From the cell containing the given text, extract its center point as [x, y] coordinate. 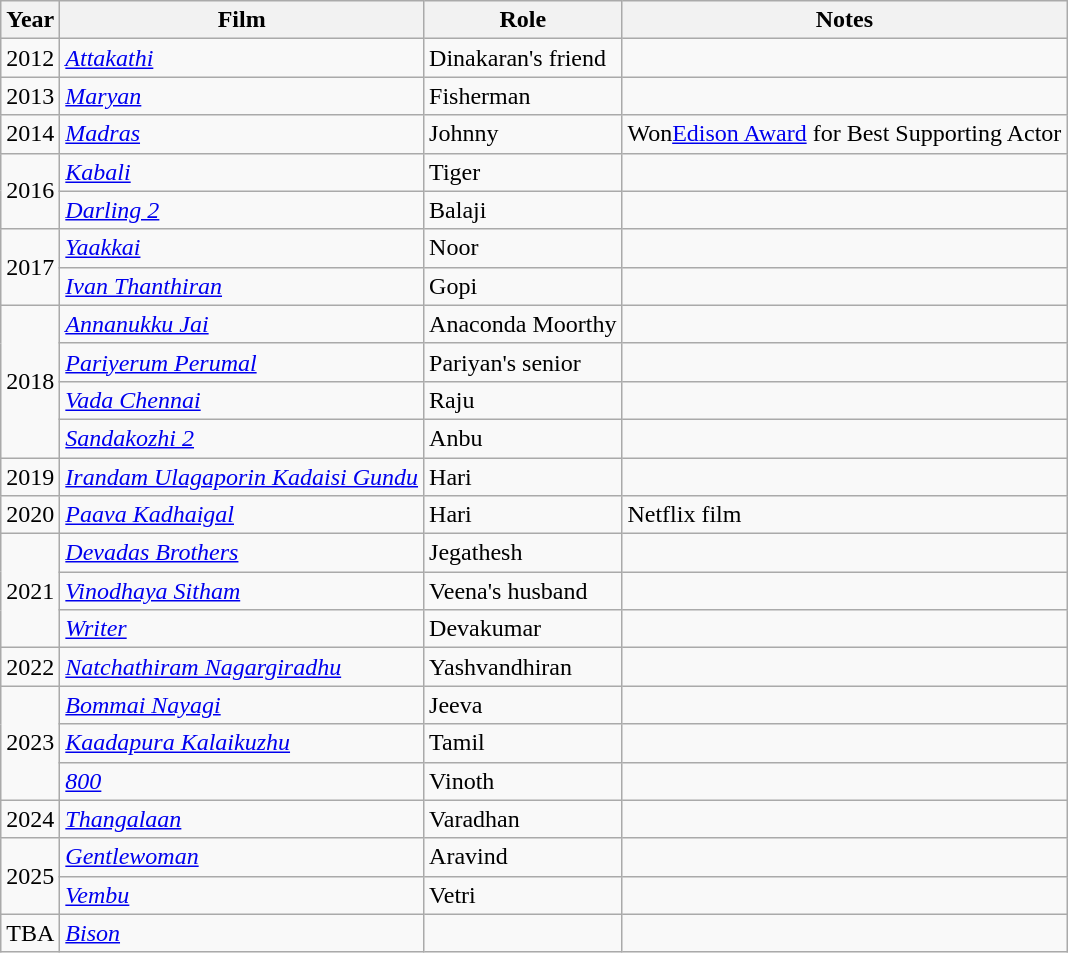
Natchathiram Nagargiradhu [242, 667]
2025 [30, 876]
Irandam Ulagaporin Kadaisi Gundu [242, 477]
Attakathi [242, 58]
2018 [30, 381]
Yashvandhiran [523, 667]
Paava Kadhaigal [242, 515]
2013 [30, 96]
TBA [30, 933]
Writer [242, 629]
Anaconda Moorthy [523, 324]
Anbu [523, 438]
Film [242, 20]
Johnny [523, 134]
Kabali [242, 172]
2017 [30, 267]
Veena's husband [523, 591]
Vinoth [523, 781]
Jegathesh [523, 553]
Thangalaan [242, 819]
Bommai Nayagi [242, 705]
Sandakozhi 2 [242, 438]
Noor [523, 248]
2012 [30, 58]
Tiger [523, 172]
Year [30, 20]
Dinakaran's friend [523, 58]
2020 [30, 515]
Gentlewoman [242, 857]
Vetri [523, 895]
Balaji [523, 210]
2023 [30, 743]
2016 [30, 191]
2014 [30, 134]
Vada Chennai [242, 400]
Yaakkai [242, 248]
2019 [30, 477]
Madras [242, 134]
Devadas Brothers [242, 553]
Tamil [523, 743]
Vinodhaya Sitham [242, 591]
Vembu [242, 895]
Bison [242, 933]
Notes [844, 20]
Gopi [523, 286]
Fisherman [523, 96]
Devakumar [523, 629]
Maryan [242, 96]
Raju [523, 400]
Pariyerum Perumal [242, 362]
Darling 2 [242, 210]
2024 [30, 819]
Netflix film [844, 515]
Varadhan [523, 819]
Pariyan's senior [523, 362]
800 [242, 781]
Role [523, 20]
2022 [30, 667]
Kaadapura Kalaikuzhu [242, 743]
Aravind [523, 857]
Annanukku Jai [242, 324]
WonEdison Award for Best Supporting Actor [844, 134]
Ivan Thanthiran [242, 286]
2021 [30, 591]
Jeeva [523, 705]
